Locate the cell with the specified text and output its (x, y) center coordinate. 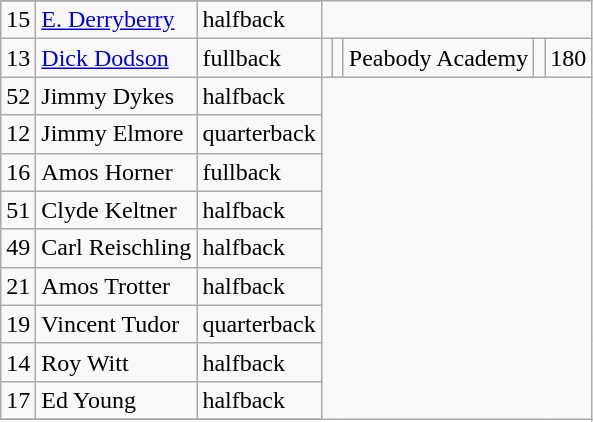
Amos Horner (116, 172)
49 (18, 248)
Vincent Tudor (116, 324)
Peabody Academy (438, 58)
21 (18, 286)
13 (18, 58)
12 (18, 134)
52 (18, 96)
Jimmy Dykes (116, 96)
180 (568, 58)
Carl Reischling (116, 248)
16 (18, 172)
19 (18, 324)
E. Derryberry (116, 20)
17 (18, 400)
Roy Witt (116, 362)
14 (18, 362)
Jimmy Elmore (116, 134)
15 (18, 20)
Dick Dodson (116, 58)
51 (18, 210)
Amos Trotter (116, 286)
Ed Young (116, 400)
Clyde Keltner (116, 210)
